Output the [x, y] coordinate of the center of the cell containing the given text.  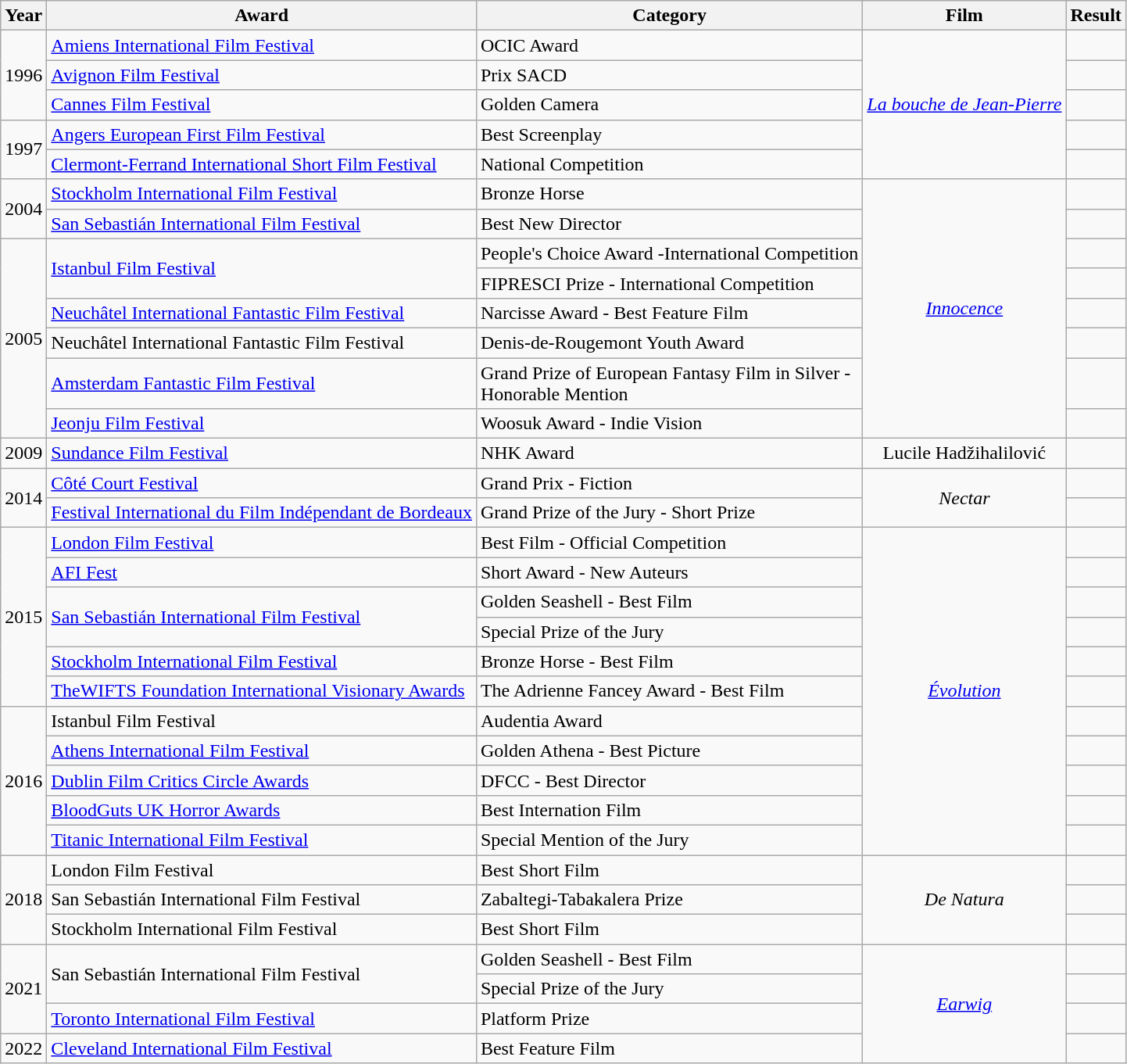
OCIC Award [669, 45]
TheWIFTS Foundation International Visionary Awards [262, 691]
Golden Camera [669, 105]
NHK Award [669, 453]
Earwig [964, 1004]
Côté Court Festival [262, 483]
Amsterdam Fantastic Film Festival [262, 383]
Best New Director [669, 224]
2022 [23, 1048]
Cannes Film Festival [262, 105]
FIPRESCI Prize - International Competition [669, 283]
Best Film - Official Competition [669, 543]
Évolution [964, 691]
Platform Prize [669, 1019]
De Natura [964, 900]
2004 [23, 209]
2009 [23, 453]
1996 [23, 75]
Cleveland International Film Festival [262, 1048]
Avignon Film Festival [262, 75]
Nectar [964, 498]
The Adrienne Fancey Award - Best Film [669, 691]
2016 [23, 780]
Golden Athena - Best Picture [669, 751]
Denis-de-Rougemont Youth Award [669, 342]
2021 [23, 989]
Audentia Award [669, 721]
La bouche de Jean-Pierre [964, 105]
Best Screenplay [669, 134]
Angers European First Film Festival [262, 134]
Short Award - New Auteurs [669, 572]
2005 [23, 338]
Narcisse Award - Best Feature Film [669, 313]
Jeonju Film Festival [262, 424]
Grand Prize of European Fantasy Film in Silver -Honorable Mention [669, 383]
Award [262, 16]
Innocence [964, 309]
Category [669, 16]
Sundance Film Festival [262, 453]
Amiens International Film Festival [262, 45]
2018 [23, 900]
Year [23, 16]
Woosuk Award - Indie Vision [669, 424]
BloodGuts UK Horror Awards [262, 810]
1997 [23, 149]
Bronze Horse [669, 194]
Best Internation Film [669, 810]
Result [1096, 16]
Film [964, 16]
AFI Fest [262, 572]
Festival International du Film Indépendant de Bordeaux [262, 513]
People's Choice Award -International Competition [669, 253]
Titanic International Film Festival [262, 840]
National Competition [669, 164]
Athens International Film Festival [262, 751]
2015 [23, 617]
Special Mention of the Jury [669, 840]
Zabaltegi-Tabakalera Prize [669, 900]
Toronto International Film Festival [262, 1019]
Lucile Hadžihalilović [964, 453]
Dublin Film Critics Circle Awards [262, 780]
Prix SACD [669, 75]
DFCC - Best Director [669, 780]
Best Feature Film [669, 1048]
Grand Prize of the Jury - Short Prize [669, 513]
Grand Prix - Fiction [669, 483]
Clermont-Ferrand International Short Film Festival [262, 164]
Bronze Horse - Best Film [669, 661]
2014 [23, 498]
